Return (X, Y) of the center of cell containing provided text 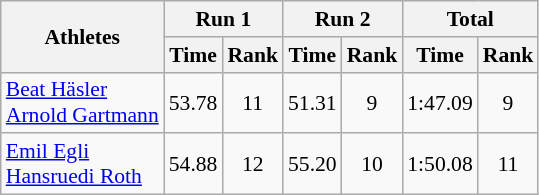
1:47.09 (440, 102)
51.31 (312, 102)
54.88 (194, 164)
Run 1 (224, 19)
10 (372, 164)
55.20 (312, 164)
Run 2 (342, 19)
Beat HäslerArnold Gartmann (82, 102)
1:50.08 (440, 164)
Emil EgliHansruedi Roth (82, 164)
Athletes (82, 36)
Total (470, 19)
53.78 (194, 102)
12 (252, 164)
